Capture the cell that displays the provided text and extract its (X, Y) central coordinate. 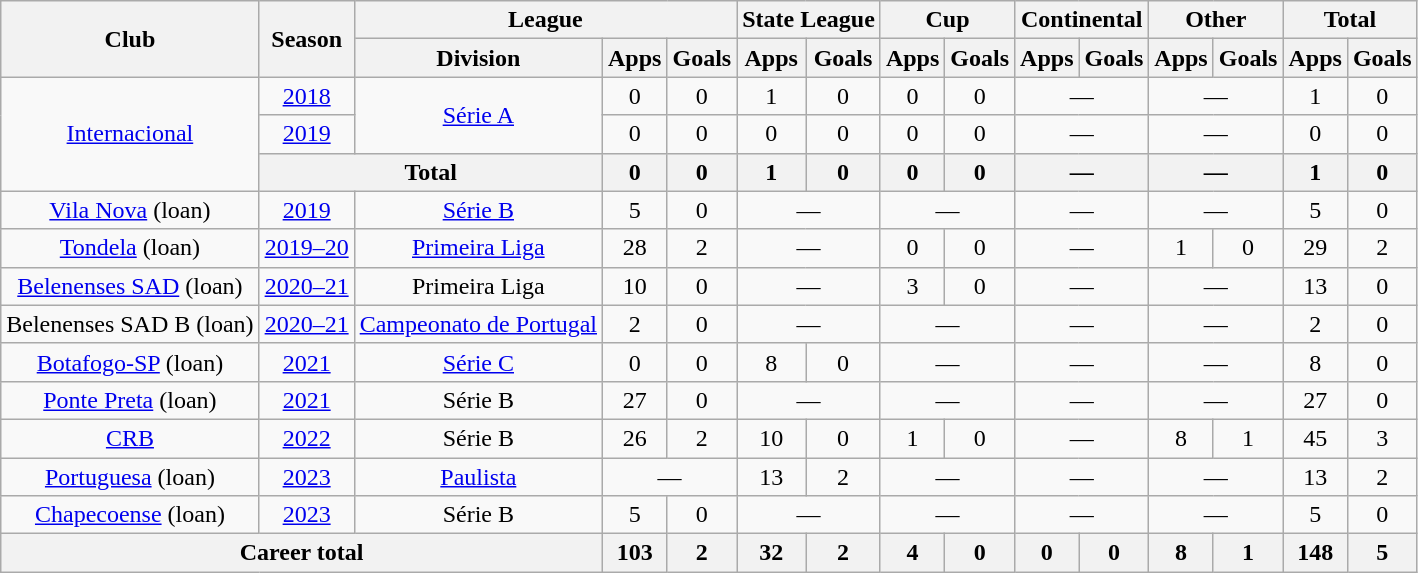
Continental (1082, 20)
Vila Nova (loan) (130, 210)
Belenenses SAD B (loan) (130, 324)
State League (809, 20)
Paulista (478, 477)
32 (772, 553)
Série C (478, 362)
Série A (478, 115)
CRB (130, 438)
Club (130, 39)
Chapecoense (loan) (130, 515)
45 (1315, 438)
Campeonato de Portugal (478, 324)
Cup (947, 20)
League (546, 20)
26 (635, 438)
Belenenses SAD (loan) (130, 286)
Other (1216, 20)
103 (635, 553)
2019–20 (306, 248)
Season (306, 39)
Ponte Preta (loan) (130, 400)
Tondela (loan) (130, 248)
29 (1315, 248)
28 (635, 248)
2022 (306, 438)
Botafogo-SP (loan) (130, 362)
Division (478, 58)
Career total (302, 553)
2018 (306, 96)
Portuguesa (loan) (130, 477)
4 (912, 553)
148 (1315, 553)
Internacional (130, 134)
